Scan for the cell matching the given text and deliver its [X, Y] coordinate at center. 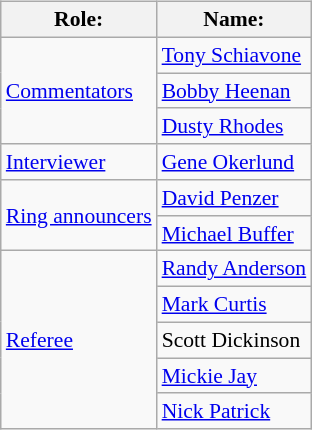
Mickie Jay [234, 376]
Bobby Heenan [234, 91]
Mark Curtis [234, 305]
Tony Schiavone [234, 55]
Ring announcers [79, 216]
Randy Anderson [234, 269]
Commentators [79, 90]
Dusty Rhodes [234, 126]
Referee [79, 340]
Michael Buffer [234, 233]
Gene Okerlund [234, 162]
Role: [79, 20]
Scott Dickinson [234, 340]
Name: [234, 20]
David Penzer [234, 198]
Interviewer [79, 162]
Nick Patrick [234, 411]
